Find where the given text appears and provide that cell's center as [X, Y] coordinate. 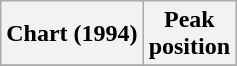
Chart (1994) [72, 34]
Peakposition [189, 34]
